Provide the (X, Y) coordinate of the cell's center where the given text is located.  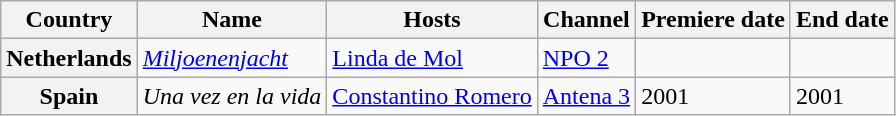
Linda de Mol (432, 58)
Hosts (432, 20)
Miljoenenjacht (232, 58)
Spain (69, 96)
Channel (586, 20)
Constantino Romero (432, 96)
Country (69, 20)
NPO 2 (586, 58)
Name (232, 20)
End date (842, 20)
Netherlands (69, 58)
Una vez en la vida (232, 96)
Antena 3 (586, 96)
Premiere date (714, 20)
